Detect which cell encompasses the target text, then output its [x, y] center coordinate. 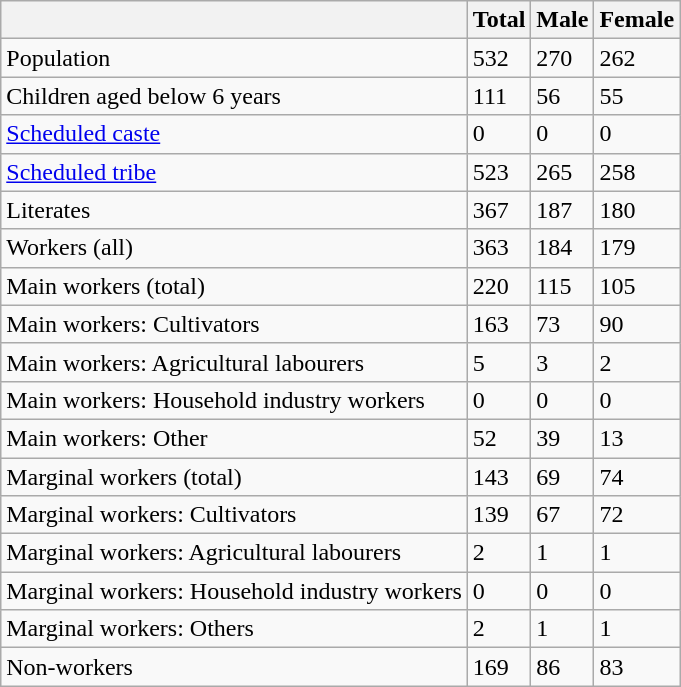
Marginal workers (total) [234, 477]
Non-workers [234, 667]
532 [499, 58]
73 [562, 324]
5 [499, 362]
Population [234, 58]
270 [562, 58]
90 [637, 324]
52 [499, 438]
Marginal workers: Others [234, 629]
55 [637, 96]
139 [499, 515]
Marginal workers: Household industry workers [234, 591]
115 [562, 286]
179 [637, 248]
72 [637, 515]
Male [562, 20]
180 [637, 210]
143 [499, 477]
Main workers: Household industry workers [234, 400]
523 [499, 172]
Total [499, 20]
184 [562, 248]
Marginal workers: Agricultural labourers [234, 553]
Main workers: Cultivators [234, 324]
39 [562, 438]
169 [499, 667]
105 [637, 286]
Marginal workers: Cultivators [234, 515]
3 [562, 362]
Main workers: Other [234, 438]
Main workers: Agricultural labourers [234, 362]
Main workers (total) [234, 286]
74 [637, 477]
69 [562, 477]
13 [637, 438]
262 [637, 58]
265 [562, 172]
187 [562, 210]
Workers (all) [234, 248]
Literates [234, 210]
367 [499, 210]
67 [562, 515]
56 [562, 96]
258 [637, 172]
363 [499, 248]
220 [499, 286]
Female [637, 20]
Scheduled caste [234, 134]
Scheduled tribe [234, 172]
86 [562, 667]
Children aged below 6 years [234, 96]
83 [637, 667]
111 [499, 96]
163 [499, 324]
